Determine the [X, Y] coordinate at the center of the cell enclosing the given text.  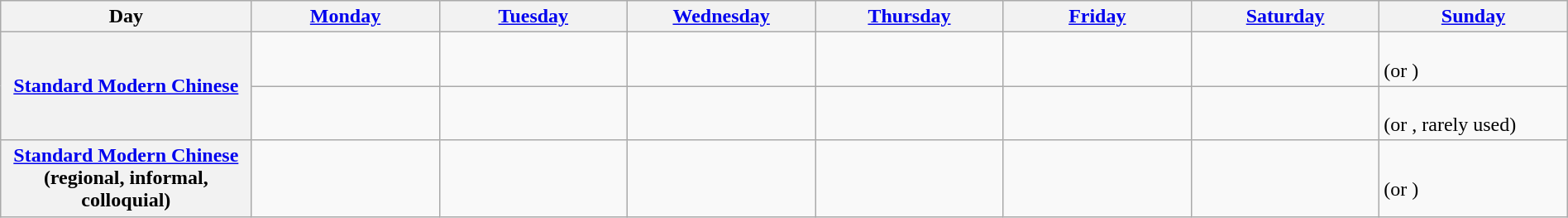
Tuesday [533, 17]
Thursday [910, 17]
Standard Modern Chinese [126, 86]
(or , rarely used) [1474, 113]
Day [126, 17]
Friday [1097, 17]
Sunday [1474, 17]
Standard Modern Chinese (regional, informal, colloquial) [126, 178]
Monday [346, 17]
Wednesday [721, 17]
Saturday [1285, 17]
